Pinpoint the cell where the given text exists, returning its (x, y) midpoint coordinate. 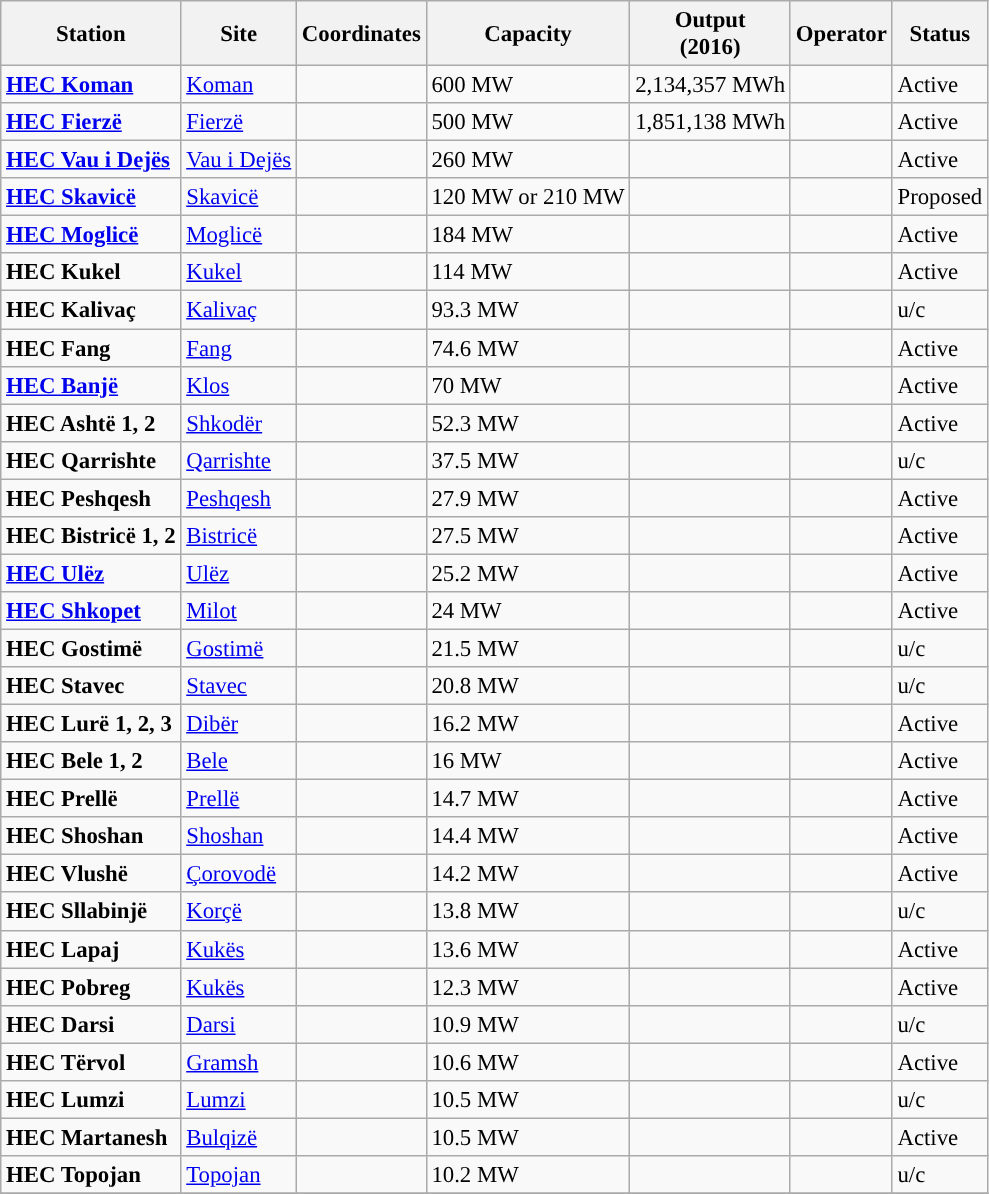
HEC Prellë (91, 799)
16.2 MW (528, 724)
Fang (239, 348)
Site (239, 34)
HEC Banjë (91, 385)
Ulëz (239, 573)
HEC Lapaj (91, 949)
HEC Lumzi (91, 1100)
Bistricë (239, 536)
HEC Pobreg (91, 987)
27.9 MW (528, 498)
120 MW or 210 MW (528, 197)
37.5 MW (528, 460)
HEC Ulëz (91, 573)
70 MW (528, 385)
Çorovodë (239, 874)
HEC Sllabinjë (91, 912)
HEC Moglicë (91, 235)
Vau i Dejës (239, 160)
260 MW (528, 160)
184 MW (528, 235)
Lumzi (239, 1100)
14.2 MW (528, 874)
HEC Vau i Dejës (91, 160)
Milot (239, 611)
20.8 MW (528, 686)
HEC Fang (91, 348)
HEC Shoshan (91, 836)
1,851,138 MWh (710, 122)
Fierzë (239, 122)
Kukel (239, 273)
Bulqizë (239, 1137)
21.5 MW (528, 648)
HEC Shkopet (91, 611)
Stavec (239, 686)
13.6 MW (528, 949)
Gramsh (239, 1062)
Prellë (239, 799)
Klos (239, 385)
Status (940, 34)
600 MW (528, 85)
Peshqesh (239, 498)
HEC Topojan (91, 1175)
Proposed (940, 197)
14.7 MW (528, 799)
93.3 MW (528, 310)
2,134,357 MWh (710, 85)
Gostimë (239, 648)
HEC Bistricë 1, 2 (91, 536)
Korçë (239, 912)
Skavicë (239, 197)
HEC Ashtë 1, 2 (91, 423)
114 MW (528, 273)
52.3 MW (528, 423)
24 MW (528, 611)
HEC Peshqesh (91, 498)
10.6 MW (528, 1062)
Coordinates (362, 34)
HEC Fierzë (91, 122)
16 MW (528, 761)
Qarrishte (239, 460)
HEC Lurë 1, 2, 3 (91, 724)
Output(2016) (710, 34)
14.4 MW (528, 836)
10.2 MW (528, 1175)
HEC Stavec (91, 686)
13.8 MW (528, 912)
500 MW (528, 122)
Station (91, 34)
74.6 MW (528, 348)
Dibër (239, 724)
HEC Darsi (91, 1024)
Operator (841, 34)
HEC Vlushë (91, 874)
Shoshan (239, 836)
Koman (239, 85)
HEC Martanesh (91, 1137)
25.2 MW (528, 573)
Shkodër (239, 423)
Capacity (528, 34)
27.5 MW (528, 536)
Topojan (239, 1175)
Darsi (239, 1024)
12.3 MW (528, 987)
HEC Koman (91, 85)
Kalivaç (239, 310)
HEC Kukel (91, 273)
HEC Tërvol (91, 1062)
HEC Bele 1, 2 (91, 761)
Moglicë (239, 235)
Bele (239, 761)
HEC Kalivaç (91, 310)
10.9 MW (528, 1024)
HEC Gostimë (91, 648)
HEC Qarrishte (91, 460)
HEC Skavicë (91, 197)
